From the cell containing the given text, extract its center point as [x, y] coordinate. 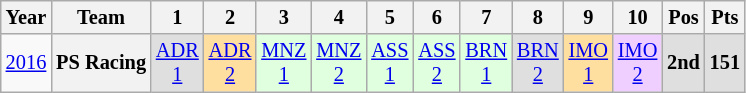
Year [26, 17]
1 [178, 17]
2 [230, 17]
8 [538, 17]
2016 [26, 63]
4 [338, 17]
9 [588, 17]
ADR2 [230, 63]
151 [725, 63]
PS Racing [101, 63]
ADR1 [178, 63]
2nd [684, 63]
Pts [725, 17]
BRN2 [538, 63]
ASS2 [436, 63]
3 [284, 17]
10 [638, 17]
IMO2 [638, 63]
ASS1 [390, 63]
6 [436, 17]
MNZ2 [338, 63]
5 [390, 17]
IMO1 [588, 63]
Pos [684, 17]
Team [101, 17]
BRN1 [486, 63]
MNZ1 [284, 63]
7 [486, 17]
